Find where the given text appears and provide that cell's center as [x, y] coordinate. 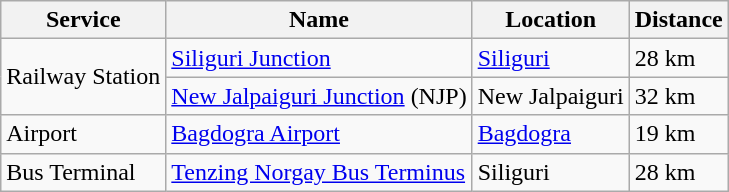
Location [550, 20]
32 km [678, 96]
19 km [678, 134]
Service [84, 20]
Railway Station [84, 77]
Airport [84, 134]
Tenzing Norgay Bus Terminus [319, 172]
Bagdogra [550, 134]
New Jalpaiguri [550, 96]
Distance [678, 20]
Bus Terminal [84, 172]
Bagdogra Airport [319, 134]
New Jalpaiguri Junction (NJP) [319, 96]
Siliguri Junction [319, 58]
Name [319, 20]
